Pinpoint the cell where the given text exists, returning its (x, y) midpoint coordinate. 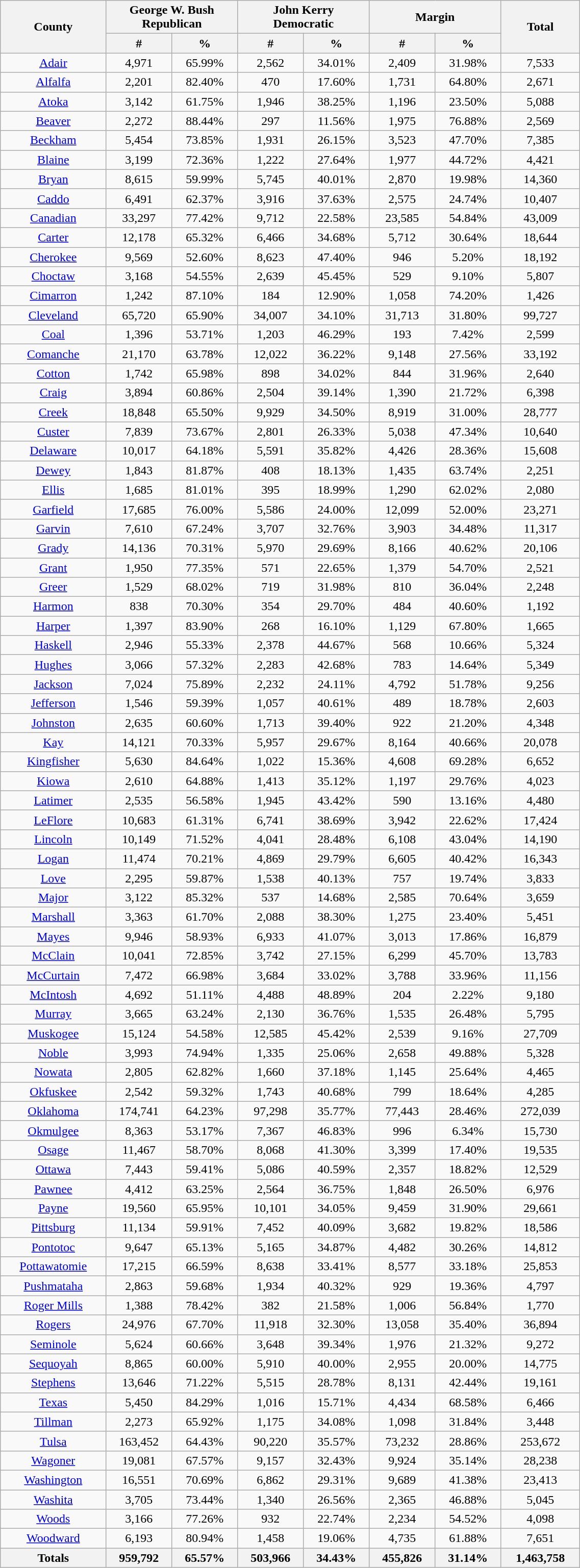
2,639 (270, 276)
40.60% (468, 606)
58.93% (205, 937)
19,560 (139, 1208)
1,022 (270, 762)
9.16% (468, 1033)
3,993 (139, 1053)
23,271 (541, 509)
65.13% (205, 1247)
3,648 (270, 1344)
9,946 (139, 937)
2,130 (270, 1014)
1,006 (402, 1305)
LeFlore (53, 820)
43.42% (337, 800)
68.02% (205, 587)
2,378 (270, 645)
47.40% (337, 257)
8,068 (270, 1150)
34.68% (337, 237)
1,770 (541, 1305)
11,467 (139, 1150)
21,170 (139, 354)
5,795 (541, 1014)
23,413 (541, 1480)
2,201 (139, 82)
McIntosh (53, 995)
2,603 (541, 703)
2,863 (139, 1286)
1,196 (402, 102)
37.63% (337, 198)
84.29% (205, 1402)
7,452 (270, 1228)
Greer (53, 587)
Pontotoc (53, 1247)
1,016 (270, 1402)
2,251 (541, 470)
Beaver (53, 121)
5,630 (139, 762)
Payne (53, 1208)
56.84% (468, 1305)
4,735 (402, 1538)
45.42% (337, 1033)
19.98% (468, 179)
3,523 (402, 140)
Craig (53, 393)
28,238 (541, 1460)
6,193 (139, 1538)
4,482 (402, 1247)
4,023 (541, 781)
84.64% (205, 762)
15.71% (337, 1402)
27.56% (468, 354)
59.32% (205, 1092)
10,149 (139, 839)
5,712 (402, 237)
2,273 (139, 1422)
24.00% (337, 509)
1,192 (541, 606)
39.40% (337, 723)
2,248 (541, 587)
53.17% (205, 1130)
1,535 (402, 1014)
4,971 (139, 63)
75.89% (205, 684)
2,575 (402, 198)
408 (270, 470)
929 (402, 1286)
70.21% (205, 858)
1,426 (541, 296)
40.32% (337, 1286)
73.85% (205, 140)
2,671 (541, 82)
4,041 (270, 839)
4,348 (541, 723)
7,385 (541, 140)
9,148 (402, 354)
40.00% (337, 1363)
1,546 (139, 703)
3,066 (139, 665)
23.40% (468, 917)
268 (270, 626)
29.31% (337, 1480)
6,299 (402, 956)
3,659 (541, 898)
3,707 (270, 528)
10,407 (541, 198)
1,203 (270, 335)
71.52% (205, 839)
1,197 (402, 781)
17.60% (337, 82)
4,434 (402, 1402)
5,349 (541, 665)
5,045 (541, 1499)
4,488 (270, 995)
44.72% (468, 160)
34.10% (337, 315)
6.34% (468, 1130)
3,122 (139, 898)
29.69% (337, 548)
46.83% (337, 1130)
74.94% (205, 1053)
Pushmataha (53, 1286)
18.13% (337, 470)
34.50% (337, 412)
5.20% (468, 257)
21.58% (337, 1305)
2,539 (402, 1033)
1,529 (139, 587)
38.25% (337, 102)
484 (402, 606)
41.07% (337, 937)
59.39% (205, 703)
Love (53, 878)
3,742 (270, 956)
19,535 (541, 1150)
15,730 (541, 1130)
24.11% (337, 684)
6,862 (270, 1480)
9,157 (270, 1460)
72.85% (205, 956)
35.14% (468, 1460)
33.18% (468, 1267)
26.15% (337, 140)
18.78% (468, 703)
193 (402, 335)
59.68% (205, 1286)
22.74% (337, 1519)
33.96% (468, 975)
59.99% (205, 179)
Blaine (53, 160)
Cimarron (53, 296)
Canadian (53, 218)
36.22% (337, 354)
2,640 (541, 373)
18,644 (541, 237)
42.44% (468, 1383)
12,178 (139, 237)
18.82% (468, 1169)
2,088 (270, 917)
40.61% (337, 703)
59.41% (205, 1169)
2,946 (139, 645)
40.68% (337, 1092)
1,413 (270, 781)
26.50% (468, 1189)
Sequoyah (53, 1363)
54.58% (205, 1033)
5,745 (270, 179)
42.68% (337, 665)
810 (402, 587)
Murray (53, 1014)
10,683 (139, 820)
5,591 (270, 451)
33,192 (541, 354)
63.74% (468, 470)
8,164 (402, 742)
54.70% (468, 568)
70.31% (205, 548)
70.33% (205, 742)
4,285 (541, 1092)
163,452 (139, 1441)
31.84% (468, 1422)
62.37% (205, 198)
272,039 (541, 1111)
30.26% (468, 1247)
Okfuskee (53, 1092)
23.50% (468, 102)
Rogers (53, 1325)
1,275 (402, 917)
8,623 (270, 257)
16,343 (541, 858)
55.33% (205, 645)
Carter (53, 237)
19.06% (337, 1538)
590 (402, 800)
4,792 (402, 684)
7,367 (270, 1130)
7,839 (139, 432)
1,976 (402, 1344)
9,256 (541, 684)
4,692 (139, 995)
5,970 (270, 548)
28,777 (541, 412)
503,966 (270, 1558)
40.59% (337, 1169)
Muskogee (53, 1033)
2,562 (270, 63)
36.75% (337, 1189)
51.11% (205, 995)
1,945 (270, 800)
22.62% (468, 820)
8,865 (139, 1363)
8,919 (402, 412)
6,605 (402, 858)
4,480 (541, 800)
76.88% (468, 121)
1,731 (402, 82)
1,538 (270, 878)
2,234 (402, 1519)
1,335 (270, 1053)
2,535 (139, 800)
9,924 (402, 1460)
26.33% (337, 432)
3,705 (139, 1499)
Creek (53, 412)
1,379 (402, 568)
5,910 (270, 1363)
35.77% (337, 1111)
90,220 (270, 1441)
11,918 (270, 1325)
14,775 (541, 1363)
70.30% (205, 606)
12,585 (270, 1033)
Ellis (53, 490)
81.87% (205, 470)
9,929 (270, 412)
7,533 (541, 63)
70.69% (205, 1480)
Bryan (53, 179)
1,340 (270, 1499)
63.78% (205, 354)
46.88% (468, 1499)
9,712 (270, 218)
12,022 (270, 354)
1,975 (402, 121)
1,665 (541, 626)
Texas (53, 1402)
53.71% (205, 335)
65.57% (205, 1558)
4,098 (541, 1519)
Jackson (53, 684)
66.98% (205, 975)
1,713 (270, 723)
3,448 (541, 1422)
5,624 (139, 1344)
6,108 (402, 839)
County (53, 27)
19.74% (468, 878)
34.87% (337, 1247)
10,041 (139, 956)
11,156 (541, 975)
49.88% (468, 1053)
10,101 (270, 1208)
174,741 (139, 1111)
4,797 (541, 1286)
Cleveland (53, 315)
65.99% (205, 63)
33,297 (139, 218)
34.05% (337, 1208)
11,474 (139, 858)
2,542 (139, 1092)
McClain (53, 956)
2,801 (270, 432)
19.82% (468, 1228)
932 (270, 1519)
61.70% (205, 917)
13,783 (541, 956)
Mayes (53, 937)
41.30% (337, 1150)
40.66% (468, 742)
41.38% (468, 1480)
65.50% (205, 412)
3,903 (402, 528)
Comanche (53, 354)
60.60% (205, 723)
7,443 (139, 1169)
18,192 (541, 257)
2,564 (270, 1189)
Alfalfa (53, 82)
12,099 (402, 509)
31,713 (402, 315)
80.94% (205, 1538)
Choctaw (53, 276)
2,521 (541, 568)
67.80% (468, 626)
2,232 (270, 684)
67.24% (205, 528)
65.92% (205, 1422)
5,807 (541, 276)
Lincoln (53, 839)
29.79% (337, 858)
21.32% (468, 1344)
27.15% (337, 956)
5,324 (541, 645)
40.62% (468, 548)
60.66% (205, 1344)
2,357 (402, 1169)
14.64% (468, 665)
1,129 (402, 626)
54.52% (468, 1519)
Noble (53, 1053)
7,610 (139, 528)
40.09% (337, 1228)
395 (270, 490)
184 (270, 296)
48.89% (337, 995)
8,131 (402, 1383)
10.66% (468, 645)
Pawnee (53, 1189)
838 (139, 606)
2,870 (402, 179)
3,665 (139, 1014)
77.42% (205, 218)
14,121 (139, 742)
3,916 (270, 198)
32.76% (337, 528)
39.34% (337, 1344)
1,660 (270, 1072)
54.84% (468, 218)
18.99% (337, 490)
3,942 (402, 820)
Oklahoma (53, 1111)
22.58% (337, 218)
5,088 (541, 102)
3,833 (541, 878)
Okmulgee (53, 1130)
19.36% (468, 1286)
17.86% (468, 937)
3,142 (139, 102)
66.59% (205, 1267)
2,955 (402, 1363)
1,458 (270, 1538)
27,709 (541, 1033)
64.23% (205, 1111)
59.91% (205, 1228)
68.58% (468, 1402)
61.88% (468, 1538)
8,363 (139, 1130)
George W. BushRepublican (172, 17)
52.00% (468, 509)
2,295 (139, 878)
14,360 (541, 179)
13,646 (139, 1383)
1,242 (139, 296)
3,894 (139, 393)
5,086 (270, 1169)
Marshall (53, 917)
1,463,758 (541, 1558)
2,635 (139, 723)
844 (402, 373)
1,388 (139, 1305)
1,390 (402, 393)
39.14% (337, 393)
13.16% (468, 800)
Roger Mills (53, 1305)
20,078 (541, 742)
1,848 (402, 1189)
17,685 (139, 509)
31.80% (468, 315)
12.90% (337, 296)
97,298 (270, 1111)
77,443 (402, 1111)
382 (270, 1305)
Ottawa (53, 1169)
1,058 (402, 296)
17,215 (139, 1267)
1,843 (139, 470)
996 (402, 1130)
5,451 (541, 917)
959,792 (139, 1558)
922 (402, 723)
28.78% (337, 1383)
52.60% (205, 257)
4,421 (541, 160)
6,398 (541, 393)
Cotton (53, 373)
537 (270, 898)
30.64% (468, 237)
12,529 (541, 1169)
65.98% (205, 373)
14,190 (541, 839)
1,934 (270, 1286)
5,586 (270, 509)
32.30% (337, 1325)
43,009 (541, 218)
77.26% (205, 1519)
1,290 (402, 490)
2,080 (541, 490)
Harper (53, 626)
455,826 (402, 1558)
Woodward (53, 1538)
18,586 (541, 1228)
Hughes (53, 665)
6,933 (270, 937)
7,472 (139, 975)
9,180 (541, 995)
58.70% (205, 1150)
3,199 (139, 160)
25.64% (468, 1072)
5,957 (270, 742)
29.70% (337, 606)
3,788 (402, 975)
898 (270, 373)
64.80% (468, 82)
17.40% (468, 1150)
1,743 (270, 1092)
73.44% (205, 1499)
13,058 (402, 1325)
34.01% (337, 63)
4,869 (270, 858)
63.25% (205, 1189)
99,727 (541, 315)
783 (402, 665)
36.04% (468, 587)
3,682 (402, 1228)
40.01% (337, 179)
29,661 (541, 1208)
Margin (435, 17)
1,145 (402, 1072)
16,551 (139, 1480)
2,569 (541, 121)
34.02% (337, 373)
35.82% (337, 451)
37.18% (337, 1072)
38.30% (337, 917)
31.00% (468, 412)
16.10% (337, 626)
47.34% (468, 432)
2,805 (139, 1072)
Stephens (53, 1383)
Tulsa (53, 1441)
1,057 (270, 703)
2,272 (139, 121)
59.87% (205, 878)
1,977 (402, 160)
2,409 (402, 63)
76.00% (205, 509)
64.43% (205, 1441)
14,812 (541, 1247)
1,435 (402, 470)
2.22% (468, 995)
568 (402, 645)
8,615 (139, 179)
19,161 (541, 1383)
757 (402, 878)
Logan (53, 858)
354 (270, 606)
34.43% (337, 1558)
67.57% (205, 1460)
470 (270, 82)
Jefferson (53, 703)
32.43% (337, 1460)
1,685 (139, 490)
Grady (53, 548)
2,585 (402, 898)
Kingfisher (53, 762)
Tillman (53, 1422)
Beckham (53, 140)
87.10% (205, 296)
489 (402, 703)
Garfield (53, 509)
799 (402, 1092)
20.00% (468, 1363)
Osage (53, 1150)
2,599 (541, 335)
4,608 (402, 762)
6,976 (541, 1189)
Cherokee (53, 257)
Woods (53, 1519)
61.31% (205, 820)
43.04% (468, 839)
8,638 (270, 1267)
8,166 (402, 548)
16,879 (541, 937)
Major (53, 898)
24,976 (139, 1325)
6,491 (139, 198)
21.72% (468, 393)
9,459 (402, 1208)
26.56% (337, 1499)
63.24% (205, 1014)
7.42% (468, 335)
Pottawatomie (53, 1267)
54.55% (205, 276)
29.76% (468, 781)
11.56% (337, 121)
2,658 (402, 1053)
62.82% (205, 1072)
11,134 (139, 1228)
Seminole (53, 1344)
Harmon (53, 606)
Johnston (53, 723)
67.70% (205, 1325)
Washington (53, 1480)
10,640 (541, 432)
Kay (53, 742)
34,007 (270, 315)
38.69% (337, 820)
35.40% (468, 1325)
3,013 (402, 937)
69.28% (468, 762)
2,610 (139, 781)
6,652 (541, 762)
5,515 (270, 1383)
36,894 (541, 1325)
11,317 (541, 528)
62.02% (468, 490)
McCurtain (53, 975)
23,585 (402, 218)
Pittsburg (53, 1228)
3,168 (139, 276)
40.42% (468, 858)
65.32% (205, 237)
9.10% (468, 276)
40.13% (337, 878)
5,165 (270, 1247)
45.70% (468, 956)
73,232 (402, 1441)
3,166 (139, 1519)
18,848 (139, 412)
Totals (53, 1558)
1,931 (270, 140)
Grant (53, 568)
31.90% (468, 1208)
Nowata (53, 1072)
Wagoner (53, 1460)
25.06% (337, 1053)
29.67% (337, 742)
22.65% (337, 568)
28.86% (468, 1441)
31.96% (468, 373)
18.64% (468, 1092)
Caddo (53, 198)
25,853 (541, 1267)
253,672 (541, 1441)
44.67% (337, 645)
5,454 (139, 140)
74.20% (468, 296)
20,106 (541, 548)
Dewey (53, 470)
36.76% (337, 1014)
17,424 (541, 820)
1,742 (139, 373)
60.00% (205, 1363)
47.70% (468, 140)
Delaware (53, 451)
571 (270, 568)
Garvin (53, 528)
27.64% (337, 160)
9,689 (402, 1480)
71.22% (205, 1383)
3,363 (139, 917)
5,328 (541, 1053)
83.90% (205, 626)
88.44% (205, 121)
35.57% (337, 1441)
26.48% (468, 1014)
15.36% (337, 762)
1,397 (139, 626)
529 (402, 276)
60.86% (205, 393)
8,577 (402, 1267)
Washita (53, 1499)
82.40% (205, 82)
5,450 (139, 1402)
5,038 (402, 432)
Total (541, 27)
4,412 (139, 1189)
1,946 (270, 102)
64.18% (205, 451)
65.90% (205, 315)
72.36% (205, 160)
34.48% (468, 528)
34.08% (337, 1422)
28.48% (337, 839)
10,017 (139, 451)
14,136 (139, 548)
65,720 (139, 315)
Coal (53, 335)
4,426 (402, 451)
14.68% (337, 898)
61.75% (205, 102)
46.29% (337, 335)
1,396 (139, 335)
19,081 (139, 1460)
28.36% (468, 451)
51.78% (468, 684)
3,399 (402, 1150)
1,175 (270, 1422)
1,950 (139, 568)
2,283 (270, 665)
Custer (53, 432)
7,024 (139, 684)
33.41% (337, 1267)
81.01% (205, 490)
3,684 (270, 975)
45.45% (337, 276)
Adair (53, 63)
56.58% (205, 800)
1,222 (270, 160)
2,504 (270, 393)
4,465 (541, 1072)
28.46% (468, 1111)
77.35% (205, 568)
Atoka (53, 102)
2,365 (402, 1499)
7,651 (541, 1538)
15,608 (541, 451)
9,272 (541, 1344)
9,569 (139, 257)
33.02% (337, 975)
73.67% (205, 432)
78.42% (205, 1305)
Haskell (53, 645)
204 (402, 995)
John KerryDemocratic (304, 17)
21.20% (468, 723)
31.14% (468, 1558)
6,741 (270, 820)
297 (270, 121)
15,124 (139, 1033)
Latimer (53, 800)
719 (270, 587)
85.32% (205, 898)
946 (402, 257)
70.64% (468, 898)
24.74% (468, 198)
Kiowa (53, 781)
65.95% (205, 1208)
35.12% (337, 781)
9,647 (139, 1247)
57.32% (205, 665)
1,098 (402, 1422)
64.88% (205, 781)
